Provide the [x, y] coordinate of the cell's center where the given text is located.  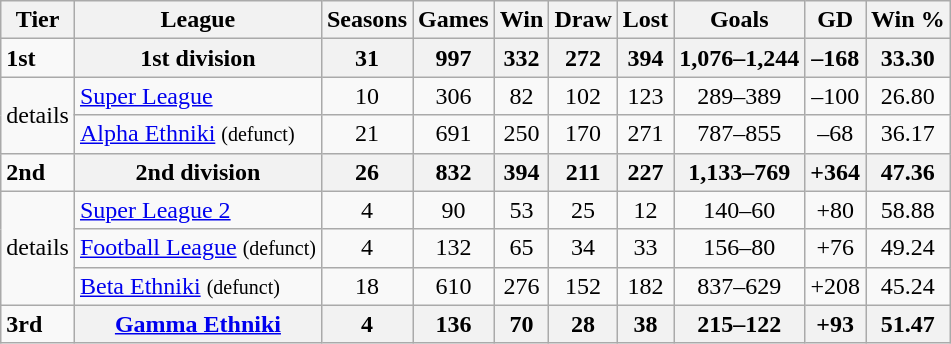
33.30 [908, 58]
136 [454, 324]
45.24 [908, 286]
211 [583, 172]
2nd division [198, 172]
31 [366, 58]
–100 [836, 96]
997 [454, 58]
132 [454, 248]
Win % [908, 20]
33 [645, 248]
227 [645, 172]
34 [583, 248]
170 [583, 134]
271 [645, 134]
Football League (defunct) [198, 248]
691 [454, 134]
–168 [836, 58]
25 [583, 210]
Win [522, 20]
Goals [740, 20]
+93 [836, 324]
610 [454, 286]
272 [583, 58]
102 [583, 96]
837–629 [740, 286]
–68 [836, 134]
276 [522, 286]
Games [454, 20]
Super League [198, 96]
Tier [38, 20]
26 [366, 172]
123 [645, 96]
832 [454, 172]
Lost [645, 20]
Draw [583, 20]
Super League 2 [198, 210]
82 [522, 96]
140–60 [740, 210]
Beta Ethniki (defunct) [198, 286]
+364 [836, 172]
90 [454, 210]
289–389 [740, 96]
Gamma Ethniki [198, 324]
GD [836, 20]
156–80 [740, 248]
49.24 [908, 248]
2nd [38, 172]
182 [645, 286]
1,133–769 [740, 172]
26.80 [908, 96]
152 [583, 286]
League [198, 20]
1st [38, 58]
1st division [198, 58]
53 [522, 210]
10 [366, 96]
65 [522, 248]
+208 [836, 286]
215–122 [740, 324]
58.88 [908, 210]
+76 [836, 248]
787–855 [740, 134]
70 [522, 324]
47.36 [908, 172]
36.17 [908, 134]
1,076–1,244 [740, 58]
250 [522, 134]
38 [645, 324]
306 [454, 96]
332 [522, 58]
28 [583, 324]
18 [366, 286]
Seasons [366, 20]
3rd [38, 324]
+80 [836, 210]
12 [645, 210]
21 [366, 134]
Alpha Ethniki (defunct) [198, 134]
51.47 [908, 324]
